Search for the cell housing the specified text and yield its [X, Y] center coordinate. 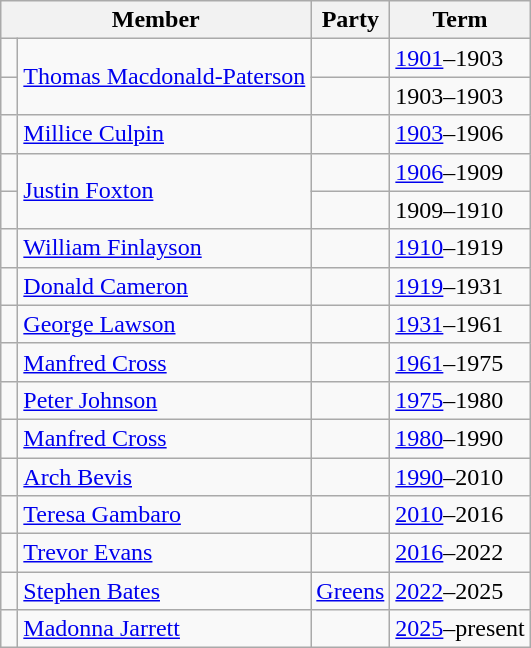
1901–1903 [460, 58]
Term [460, 20]
Greens [350, 591]
Millice Culpin [164, 134]
Party [350, 20]
Donald Cameron [164, 286]
1910–1919 [460, 248]
1919–1931 [460, 286]
Madonna Jarrett [164, 629]
Stephen Bates [164, 591]
Trevor Evans [164, 553]
1903–1906 [460, 134]
2010–2016 [460, 515]
Member [156, 20]
Teresa Gambaro [164, 515]
2016–2022 [460, 553]
1975–1980 [460, 400]
1909–1910 [460, 210]
2022–2025 [460, 591]
George Lawson [164, 324]
1906–1909 [460, 172]
William Finlayson [164, 248]
2025–present [460, 629]
Arch Bevis [164, 477]
1961–1975 [460, 362]
1990–2010 [460, 477]
Peter Johnson [164, 400]
1903–1903 [460, 96]
Justin Foxton [164, 191]
Thomas Macdonald-Paterson [164, 77]
1931–1961 [460, 324]
1980–1990 [460, 438]
